Identify which cell holds the provided text, then report its (x, y) central coordinate. 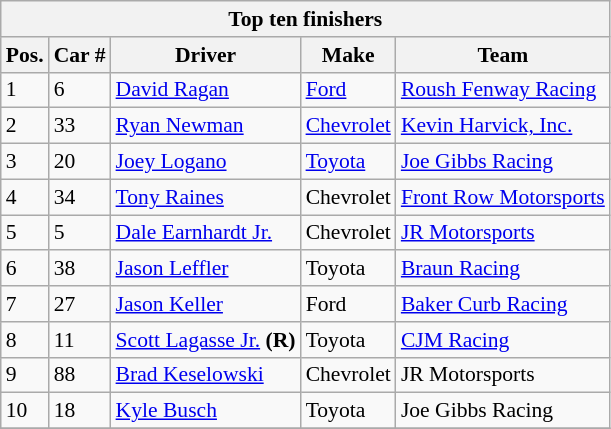
CJM Racing (503, 340)
11 (80, 340)
3 (25, 162)
Team (503, 55)
8 (25, 340)
Braun Racing (503, 269)
Make (348, 55)
Jason Leffler (206, 269)
27 (80, 304)
10 (25, 411)
Jason Keller (206, 304)
7 (25, 304)
Driver (206, 55)
9 (25, 375)
4 (25, 197)
Car # (80, 55)
38 (80, 269)
Top ten finishers (306, 19)
Brad Keselowski (206, 375)
Dale Earnhardt Jr. (206, 233)
Pos. (25, 55)
18 (80, 411)
Tony Raines (206, 197)
2 (25, 126)
David Ragan (206, 90)
88 (80, 375)
Joey Logano (206, 162)
Baker Curb Racing (503, 304)
Front Row Motorsports (503, 197)
Kevin Harvick, Inc. (503, 126)
34 (80, 197)
Kyle Busch (206, 411)
1 (25, 90)
20 (80, 162)
33 (80, 126)
Scott Lagasse Jr. (R) (206, 340)
Ryan Newman (206, 126)
Roush Fenway Racing (503, 90)
